Locate the cell with the specified text and output its [X, Y] center coordinate. 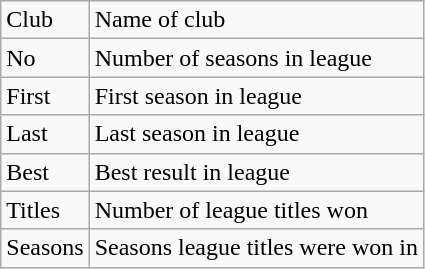
Number of league titles won [256, 210]
Best result in league [256, 172]
First [45, 96]
Name of club [256, 20]
Number of seasons in league [256, 58]
Last season in league [256, 134]
Best [45, 172]
Seasons [45, 248]
Seasons league titles were won in [256, 248]
Titles [45, 210]
First season in league [256, 96]
Club [45, 20]
No [45, 58]
Last [45, 134]
